Capture the cell that displays the provided text and extract its [X, Y] central coordinate. 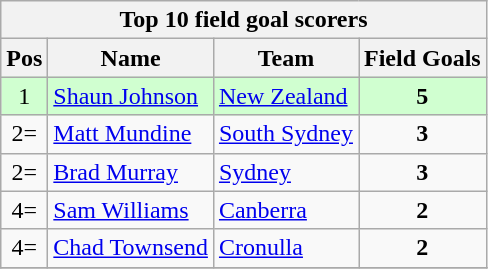
Name [131, 58]
1 [24, 96]
Top 10 field goal scorers [244, 20]
Field Goals [422, 58]
New Zealand [286, 96]
Canberra [286, 210]
Sam Williams [131, 210]
Shaun Johnson [131, 96]
Brad Murray [131, 172]
South Sydney [286, 134]
5 [422, 96]
Pos [24, 58]
Sydney [286, 172]
Team [286, 58]
Chad Townsend [131, 248]
Cronulla [286, 248]
Matt Mundine [131, 134]
